Scan for the cell matching the given text and deliver its (X, Y) coordinate at center. 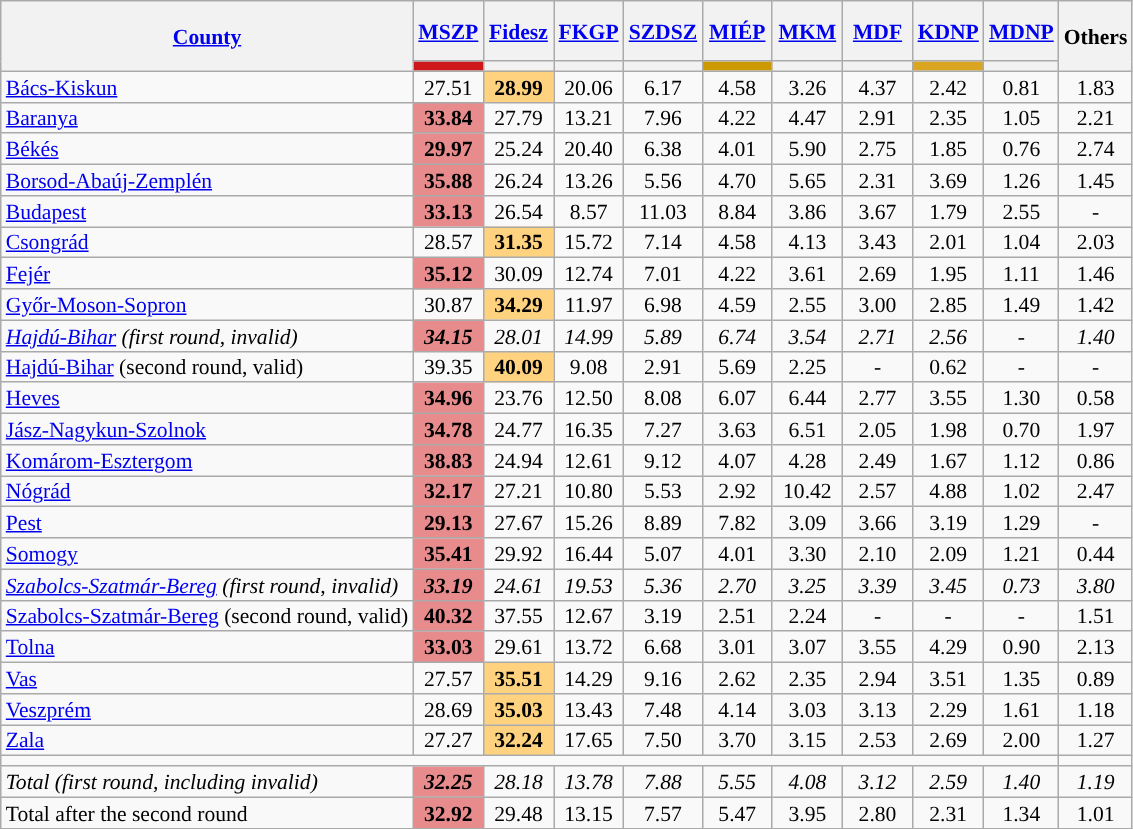
3.63 (737, 430)
23.76 (518, 398)
28.69 (448, 710)
32.24 (518, 740)
3.26 (807, 86)
Others (1096, 36)
3.45 (948, 584)
2.71 (877, 336)
6.68 (664, 648)
2.74 (1096, 150)
27.67 (518, 522)
MSZP (448, 31)
SZDSZ (664, 31)
1.05 (1022, 118)
27.21 (518, 492)
1.35 (1022, 678)
5.55 (737, 782)
3.95 (807, 812)
6.98 (664, 304)
2.10 (877, 554)
28.57 (448, 242)
3.61 (807, 274)
0.44 (1096, 554)
2.00 (1022, 740)
2.03 (1096, 242)
1.83 (1096, 86)
3.66 (877, 522)
Baranya (208, 118)
3.07 (807, 648)
Veszprém (208, 710)
11.97 (589, 304)
2.62 (737, 678)
16.35 (589, 430)
34.15 (448, 336)
2.75 (877, 150)
2.56 (948, 336)
32.17 (448, 492)
2.13 (1096, 648)
3.67 (877, 212)
Csongrád (208, 242)
26.24 (518, 180)
3.54 (807, 336)
30.09 (518, 274)
5.89 (664, 336)
3.13 (877, 710)
33.19 (448, 584)
28.99 (518, 86)
2.59 (948, 782)
7.27 (664, 430)
5.53 (664, 492)
33.03 (448, 648)
30.87 (448, 304)
1.85 (948, 150)
4.29 (948, 648)
11.03 (664, 212)
6.07 (737, 398)
MDF (877, 31)
12.67 (589, 616)
34.78 (448, 430)
5.36 (664, 584)
MIÉP (737, 31)
1.21 (1022, 554)
4.88 (948, 492)
5.90 (807, 150)
2.47 (1096, 492)
6.74 (737, 336)
1.67 (948, 460)
Jász-Nagykun-Szolnok (208, 430)
8.08 (664, 398)
2.92 (737, 492)
3.09 (807, 522)
29.13 (448, 522)
Szabolcs-Szatmár-Bereg (first round, invalid) (208, 584)
3.03 (807, 710)
1.19 (1096, 782)
31.35 (518, 242)
35.12 (448, 274)
29.48 (518, 812)
24.77 (518, 430)
Hajdú-Bihar (second round, valid) (208, 366)
35.51 (518, 678)
13.72 (589, 648)
9.16 (664, 678)
1.26 (1022, 180)
0.86 (1096, 460)
Tolna (208, 648)
7.14 (664, 242)
9.08 (589, 366)
8.89 (664, 522)
12.50 (589, 398)
0.62 (948, 366)
2.49 (877, 460)
Békés (208, 150)
2.94 (877, 678)
2.05 (877, 430)
2.51 (737, 616)
13.43 (589, 710)
2.42 (948, 86)
3.30 (807, 554)
7.50 (664, 740)
3.15 (807, 740)
7.01 (664, 274)
39.35 (448, 366)
4.08 (807, 782)
1.61 (1022, 710)
3.39 (877, 584)
4.14 (737, 710)
24.61 (518, 584)
3.69 (948, 180)
2.09 (948, 554)
1.98 (948, 430)
2.53 (877, 740)
13.78 (589, 782)
20.06 (589, 86)
6.38 (664, 150)
1.49 (1022, 304)
4.59 (737, 304)
1.97 (1096, 430)
27.79 (518, 118)
Fidesz (518, 31)
2.70 (737, 584)
Borsod-Abaúj-Zemplén (208, 180)
1.29 (1022, 522)
1.12 (1022, 460)
4.47 (807, 118)
1.46 (1096, 274)
1.27 (1096, 740)
5.65 (807, 180)
Pest (208, 522)
3.80 (1096, 584)
2.85 (948, 304)
37.55 (518, 616)
12.61 (589, 460)
29.61 (518, 648)
0.70 (1022, 430)
29.92 (518, 554)
3.00 (877, 304)
MKM (807, 31)
27.27 (448, 740)
10.80 (589, 492)
1.11 (1022, 274)
4.37 (877, 86)
27.51 (448, 86)
13.26 (589, 180)
24.94 (518, 460)
34.29 (518, 304)
1.51 (1096, 616)
16.44 (589, 554)
1.34 (1022, 812)
Vas (208, 678)
7.57 (664, 812)
7.96 (664, 118)
28.01 (518, 336)
FKGP (589, 31)
0.73 (1022, 584)
Zala (208, 740)
0.76 (1022, 150)
3.86 (807, 212)
5.47 (737, 812)
1.42 (1096, 304)
1.04 (1022, 242)
Bács-Kiskun (208, 86)
2.77 (877, 398)
Nógrád (208, 492)
6.51 (807, 430)
0.89 (1096, 678)
13.15 (589, 812)
35.88 (448, 180)
14.29 (589, 678)
Komárom-Esztergom (208, 460)
Szabolcs-Szatmár-Bereg (second round, valid) (208, 616)
33.13 (448, 212)
1.45 (1096, 180)
3.43 (877, 242)
1.95 (948, 274)
Hajdú-Bihar (first round, invalid) (208, 336)
15.26 (589, 522)
27.57 (448, 678)
20.40 (589, 150)
0.90 (1022, 648)
25.24 (518, 150)
9.12 (664, 460)
38.83 (448, 460)
35.03 (518, 710)
Heves (208, 398)
29.97 (448, 150)
2.21 (1096, 118)
34.96 (448, 398)
1.30 (1022, 398)
17.65 (589, 740)
Total after the second round (208, 812)
2.57 (877, 492)
1.79 (948, 212)
3.51 (948, 678)
2.25 (807, 366)
7.88 (664, 782)
4.28 (807, 460)
40.09 (518, 366)
14.99 (589, 336)
4.70 (737, 180)
40.32 (448, 616)
1.01 (1096, 812)
1.18 (1096, 710)
0.81 (1022, 86)
28.18 (518, 782)
Győr-Moson-Sopron (208, 304)
MDNP (1022, 31)
0.58 (1096, 398)
15.72 (589, 242)
2.29 (948, 710)
4.13 (807, 242)
6.44 (807, 398)
County (208, 36)
KDNP (948, 31)
26.54 (518, 212)
8.57 (589, 212)
3.70 (737, 740)
32.92 (448, 812)
1.02 (1022, 492)
12.74 (589, 274)
5.07 (664, 554)
2.80 (877, 812)
Budapest (208, 212)
19.53 (589, 584)
2.24 (807, 616)
3.01 (737, 648)
6.17 (664, 86)
35.41 (448, 554)
8.84 (737, 212)
3.12 (877, 782)
3.25 (807, 584)
4.07 (737, 460)
5.56 (664, 180)
33.84 (448, 118)
10.42 (807, 492)
5.69 (737, 366)
Total (first round, including invalid) (208, 782)
13.21 (589, 118)
Somogy (208, 554)
Fejér (208, 274)
7.82 (737, 522)
2.01 (948, 242)
7.48 (664, 710)
32.25 (448, 782)
